For the text-containing cell, return its midpoint in [X, Y] coordinate format. 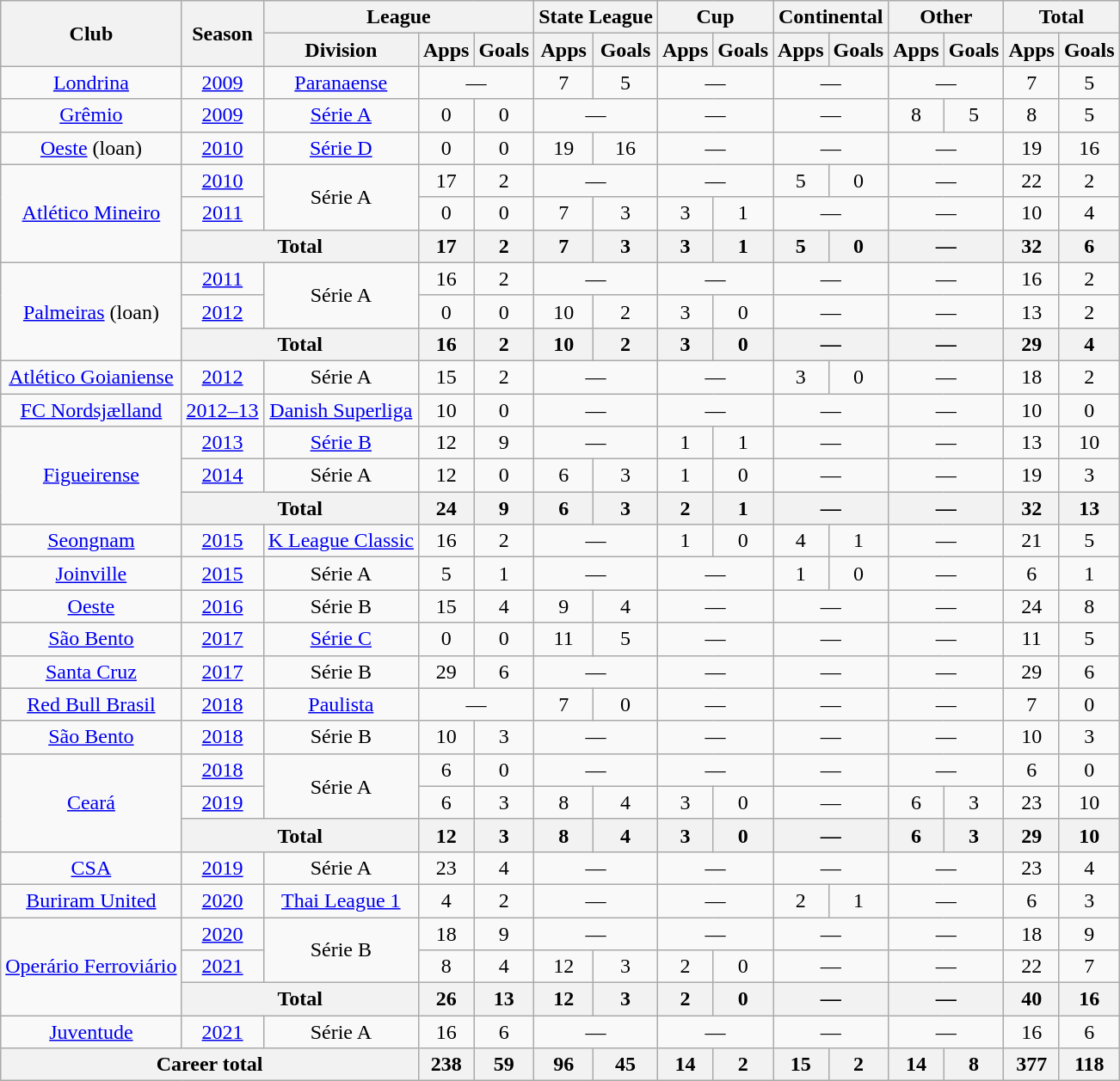
Juventude [91, 1032]
Division [341, 50]
K League Classic [341, 541]
League [399, 17]
96 [564, 1065]
Paranaense [341, 83]
Joinville [91, 574]
CSA [91, 868]
Red Bull Brasil [91, 704]
Série D [341, 148]
Paulista [341, 704]
118 [1089, 1065]
26 [446, 999]
Oeste [91, 606]
Danish Superliga [341, 410]
2016 [222, 606]
Career total [210, 1065]
59 [504, 1065]
Grêmio [91, 115]
Thai League 1 [341, 900]
Série C [341, 639]
Cup [715, 17]
Oeste (loan) [91, 148]
Figueirense [91, 476]
Buriram United [91, 900]
Other [946, 17]
Atlético Mineiro [91, 213]
Continental [831, 17]
Londrina [91, 83]
2012–13 [222, 410]
State League [596, 17]
238 [446, 1065]
Season [222, 34]
2014 [222, 476]
Club [91, 34]
Operário Ferroviário [91, 966]
377 [1031, 1065]
45 [626, 1065]
40 [1031, 999]
Palmeiras (loan) [91, 311]
21 [1031, 541]
2013 [222, 443]
Seongnam [91, 541]
Santa Cruz [91, 672]
FC Nordsjælland [91, 410]
Atlético Goianiense [91, 377]
Ceará [91, 802]
